Output the [X, Y] coordinate of the center of the cell containing the given text.  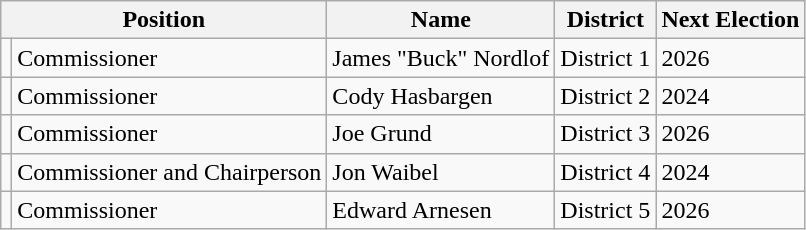
District 4 [606, 172]
Name [441, 20]
Next Election [730, 20]
District 5 [606, 210]
District 2 [606, 96]
District 3 [606, 134]
Joe Grund [441, 134]
Commissioner and Chairperson [170, 172]
Edward Arnesen [441, 210]
District 1 [606, 58]
James "Buck" Nordlof [441, 58]
Jon Waibel [441, 172]
District [606, 20]
Position [164, 20]
Cody Hasbargen [441, 96]
